Return (x, y) of the center of cell containing provided text 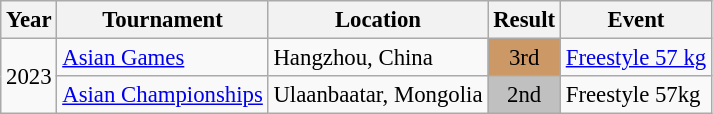
Asian Championships (162, 95)
2nd (524, 95)
Event (636, 20)
Result (524, 20)
Asian Games (162, 58)
Ulaanbaatar, Mongolia (378, 95)
Hangzhou, China (378, 58)
2023 (29, 76)
Year (29, 20)
Freestyle 57 kg (636, 58)
3rd (524, 58)
Location (378, 20)
Freestyle 57kg (636, 95)
Tournament (162, 20)
